Identify which cell holds the provided text, then report its (X, Y) central coordinate. 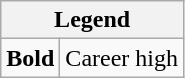
Career high (122, 58)
Legend (92, 20)
Bold (30, 58)
